Find where the given text appears and provide that cell's center as (X, Y) coordinate. 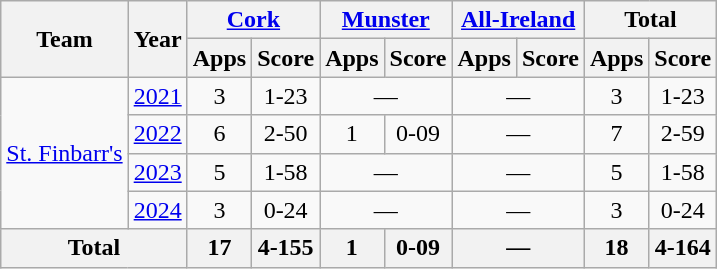
6 (219, 134)
2023 (158, 172)
2022 (158, 134)
4-164 (683, 248)
2-50 (286, 134)
4-155 (286, 248)
17 (219, 248)
All-Ireland (518, 20)
2021 (158, 96)
18 (616, 248)
2024 (158, 210)
Munster (386, 20)
Cork (253, 20)
7 (616, 134)
2-59 (683, 134)
St. Finbarr's (64, 153)
Year (158, 39)
Team (64, 39)
